Determine the [x, y] coordinate at the center of the cell enclosing the given text.  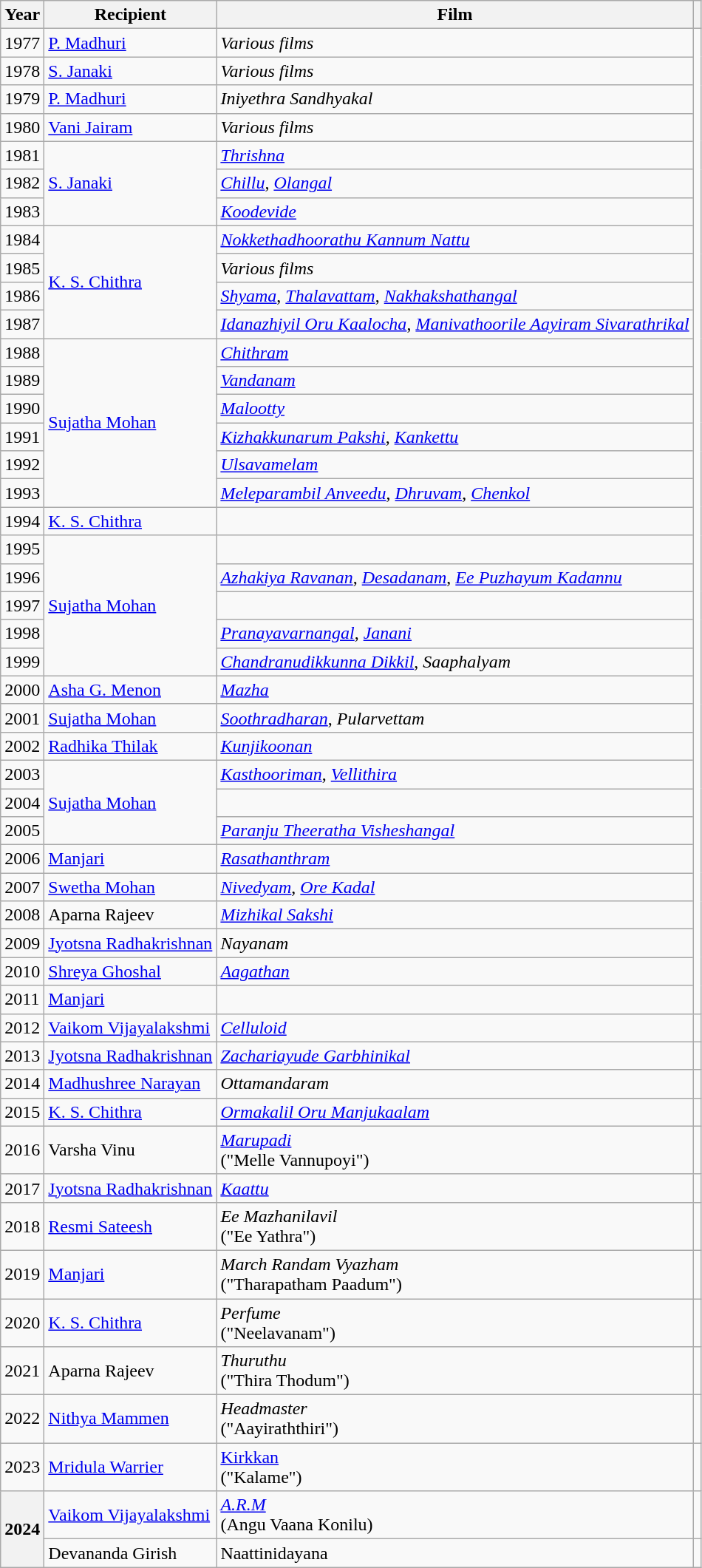
Pranayavarnangal, Janani [455, 634]
Ormakalil Oru Manjukaalam [455, 1112]
1983 [22, 211]
1987 [22, 324]
Resmi Sateesh [130, 1226]
Kasthooriman, Vellithira [455, 774]
2005 [22, 831]
Ee Mazhanilavil("Ee Yathra") [455, 1226]
2021 [22, 1371]
Naattinidayana [455, 1553]
1978 [22, 71]
Perfume("Neelavanam") [455, 1322]
1990 [22, 409]
2008 [22, 915]
Vani Jairam [130, 127]
Mazha [455, 690]
Iniyethra Sandhyakal [455, 99]
2018 [22, 1226]
2024 [22, 1529]
2020 [22, 1322]
Mizhikal Sakshi [455, 915]
Devananda Girish [130, 1553]
Chandranudikkunna Dikkil, Saaphalyam [455, 662]
Meleparambil Anveedu, Dhruvam, Chenkol [455, 493]
Swetha Mohan [130, 887]
1997 [22, 605]
2004 [22, 802]
Headmaster("Aayiraththiri") [455, 1419]
Chithram [455, 353]
Kunjikoonan [455, 746]
2009 [22, 943]
2011 [22, 999]
Mridula Warrier [130, 1467]
2003 [22, 774]
1980 [22, 127]
2019 [22, 1275]
2006 [22, 859]
Nithya Mammen [130, 1419]
Idanazhiyil Oru Kaalocha, Manivathoorile Aayiram Sivarathrikal [455, 324]
Marupadi("Melle Vannupoyi") [455, 1150]
Malootty [455, 409]
1992 [22, 465]
2001 [22, 718]
Kaattu [455, 1188]
1999 [22, 662]
Ottamandaram [455, 1084]
1995 [22, 549]
Kizhakkunarum Pakshi, Kankettu [455, 437]
1998 [22, 634]
Kirkkan("Kalame") [455, 1467]
2017 [22, 1188]
2012 [22, 1028]
Radhika Thilak [130, 746]
2000 [22, 690]
Thrishna [455, 155]
Varsha Vinu [130, 1150]
Nivedyam, Ore Kadal [455, 887]
Paranju Theeratha Visheshangal [455, 831]
Koodevide [455, 211]
1988 [22, 353]
Aagathan [455, 971]
1979 [22, 99]
Ulsavamelam [455, 465]
Nayanam [455, 943]
1984 [22, 240]
Azhakiya Ravanan, Desadanam, Ee Puzhayum Kadannu [455, 577]
1981 [22, 155]
Celluloid [455, 1028]
Vandanam [455, 381]
Chillu, Olangal [455, 183]
1982 [22, 183]
2015 [22, 1112]
A.R.M(Angu Vaana Konilu) [455, 1516]
1986 [22, 296]
2016 [22, 1150]
2014 [22, 1084]
Asha G. Menon [130, 690]
1994 [22, 521]
2002 [22, 746]
1989 [22, 381]
2010 [22, 971]
Shyama, Thalavattam, Nakhakshathangal [455, 296]
1991 [22, 437]
2023 [22, 1467]
1977 [22, 43]
Madhushree Narayan [130, 1084]
2022 [22, 1419]
Recipient [130, 15]
Zachariayude Garbhinikal [455, 1056]
Soothradharan, Pularvettam [455, 718]
1996 [22, 577]
1993 [22, 493]
2013 [22, 1056]
Rasathanthram [455, 859]
1985 [22, 268]
2007 [22, 887]
Year [22, 15]
Thuruthu("Thira Thodum") [455, 1371]
Film [455, 15]
Nokkethadhoorathu Kannum Nattu [455, 240]
Shreya Ghoshal [130, 971]
March Randam Vyazham("Tharapatham Paadum") [455, 1275]
